Provide the [X, Y] coordinate of the cell's center where the given text is located.  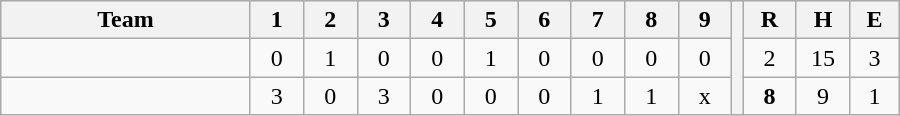
5 [491, 20]
H [823, 20]
R [770, 20]
6 [545, 20]
4 [438, 20]
15 [823, 58]
7 [598, 20]
Team [126, 20]
x [705, 96]
E [874, 20]
